Scan for the cell matching the given text and deliver its [X, Y] coordinate at center. 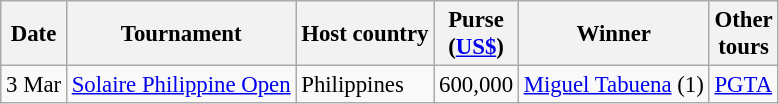
Purse(US$) [476, 34]
PGTA [744, 85]
Philippines [365, 85]
Miguel Tabuena (1) [614, 85]
Winner [614, 34]
Date [34, 34]
3 Mar [34, 85]
Tournament [181, 34]
Host country [365, 34]
Othertours [744, 34]
Solaire Philippine Open [181, 85]
600,000 [476, 85]
